Determine the [X, Y] coordinate at the center of the cell enclosing the given text.  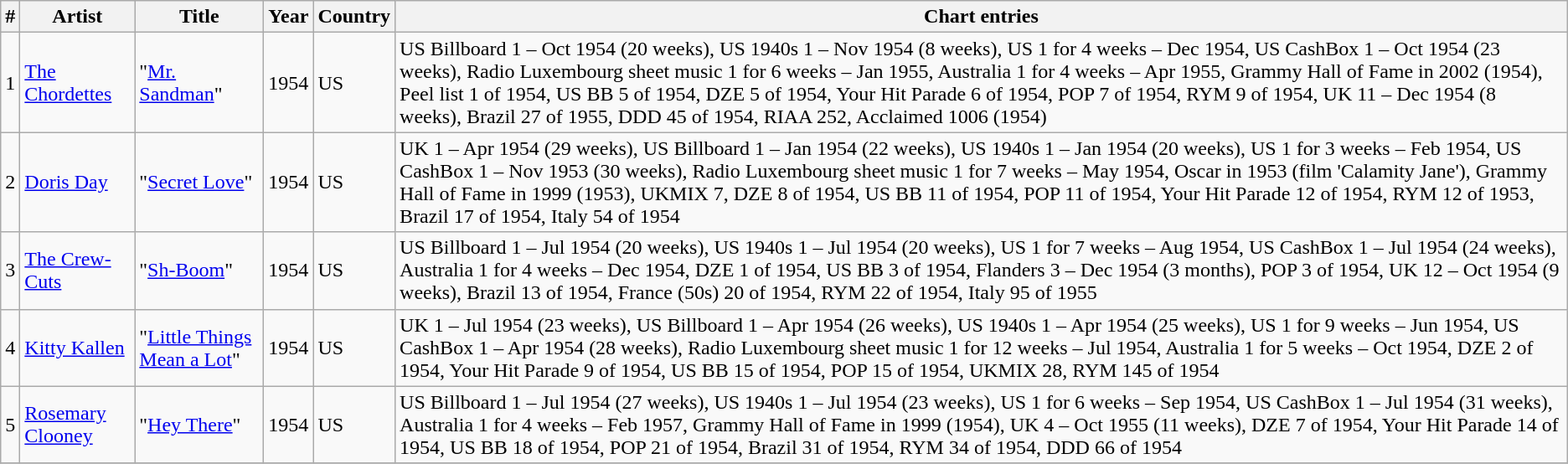
Country [354, 17]
Title [199, 17]
"Sh-Boom" [199, 271]
# [10, 17]
Artist [77, 17]
"Mr. Sandman" [199, 82]
Rosemary Clooney [77, 425]
Year [288, 17]
1 [10, 82]
3 [10, 271]
2 [10, 183]
The Crew-Cuts [77, 271]
5 [10, 425]
"Hey There" [199, 425]
Chart entries [982, 17]
"Secret Love" [199, 183]
The Chordettes [77, 82]
Doris Day [77, 183]
"Little Things Mean a Lot" [199, 348]
4 [10, 348]
Kitty Kallen [77, 348]
